From the cell containing the given text, extract its center point as [x, y] coordinate. 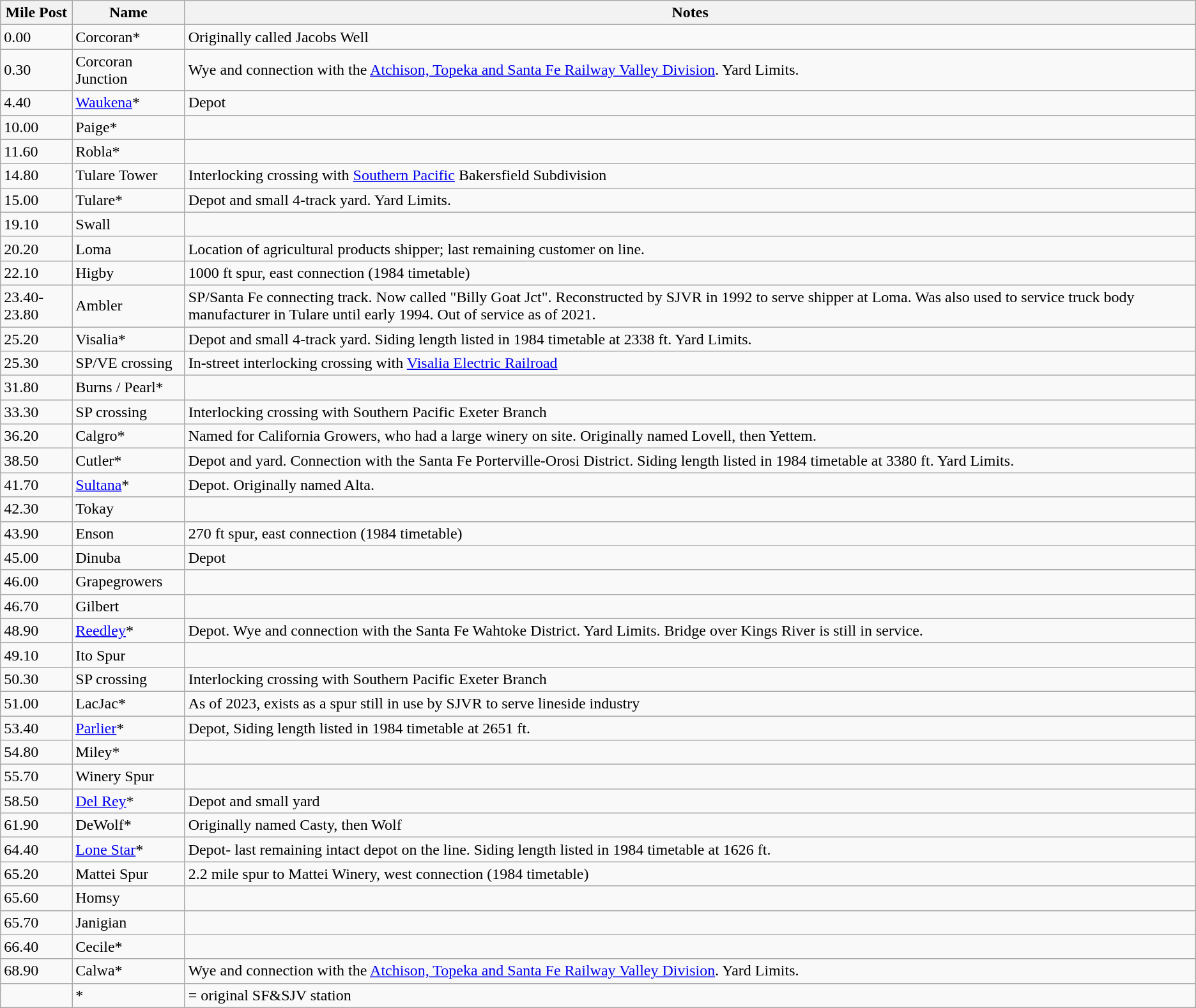
61.90 [36, 825]
Mattei Spur [128, 874]
46.00 [36, 582]
Reedley* [128, 630]
48.90 [36, 630]
65.20 [36, 874]
0.30 [36, 70]
Depot and small yard [690, 801]
64.40 [36, 850]
65.70 [36, 922]
45.00 [36, 558]
Homsy [128, 898]
Burns / Pearl* [128, 388]
Depot. Originally named Alta. [690, 485]
50.30 [36, 679]
19.10 [36, 224]
Name [128, 13]
Cecile* [128, 947]
Gilbert [128, 606]
Corcoran* [128, 37]
58.50 [36, 801]
LacJac* [128, 703]
25.20 [36, 339]
Tulare* [128, 200]
Depot and small 4-track yard. Siding length listed in 1984 timetable at 2338 ft. Yard Limits. [690, 339]
Parlier* [128, 728]
Waukena* [128, 103]
As of 2023, exists as a spur still in use by SJVR to serve lineside industry [690, 703]
33.30 [36, 412]
Ito Spur [128, 655]
Dinuba [128, 558]
Lone Star* [128, 850]
In-street interlocking crossing with Visalia Electric Railroad [690, 363]
Winery Spur [128, 777]
Janigian [128, 922]
22.10 [36, 273]
4.40 [36, 103]
Higby [128, 273]
42.30 [36, 509]
DeWolf* [128, 825]
Sultana* [128, 485]
Calwa* [128, 971]
43.90 [36, 533]
0.00 [36, 37]
Originally named Casty, then Wolf [690, 825]
49.10 [36, 655]
20.20 [36, 248]
Depot and small 4-track yard. Yard Limits. [690, 200]
Ambler [128, 305]
Notes [690, 13]
* [128, 995]
Interlocking crossing with Southern Pacific Bakersfield Subdivision [690, 176]
= original SF&SJV station [690, 995]
Enson [128, 533]
Visalia* [128, 339]
23.40-23.80 [36, 305]
Swall [128, 224]
41.70 [36, 485]
Depot. Wye and connection with the Santa Fe Wahtoke District. Yard Limits. Bridge over Kings River is still in service. [690, 630]
66.40 [36, 947]
Tulare Tower [128, 176]
Depot and yard. Connection with the Santa Fe Porterville-Orosi District. Siding length listed in 1984 timetable at 3380 ft. Yard Limits. [690, 461]
Calgro* [128, 436]
25.30 [36, 363]
55.70 [36, 777]
Loma [128, 248]
Mile Post [36, 13]
68.90 [36, 971]
270 ft spur, east connection (1984 timetable) [690, 533]
Grapegrowers [128, 582]
SP/VE crossing [128, 363]
15.00 [36, 200]
2.2 mile spur to Mattei Winery, west connection (1984 timetable) [690, 874]
Depot- last remaining intact depot on the line. Siding length listed in 1984 timetable at 1626 ft. [690, 850]
38.50 [36, 461]
Del Rey* [128, 801]
14.80 [36, 176]
Robla* [128, 151]
31.80 [36, 388]
Miley* [128, 752]
53.40 [36, 728]
Location of agricultural products shipper; last remaining customer on line. [690, 248]
36.20 [36, 436]
Named for California Growers, who had a large winery on site. Originally named Lovell, then Yettem. [690, 436]
Depot, Siding length listed in 1984 timetable at 2651 ft. [690, 728]
Cutler* [128, 461]
46.70 [36, 606]
Originally called Jacobs Well [690, 37]
Tokay [128, 509]
51.00 [36, 703]
10.00 [36, 127]
65.60 [36, 898]
Corcoran Junction [128, 70]
11.60 [36, 151]
1000 ft spur, east connection (1984 timetable) [690, 273]
Paige* [128, 127]
54.80 [36, 752]
